Scan for the cell matching the given text and deliver its [X, Y] coordinate at center. 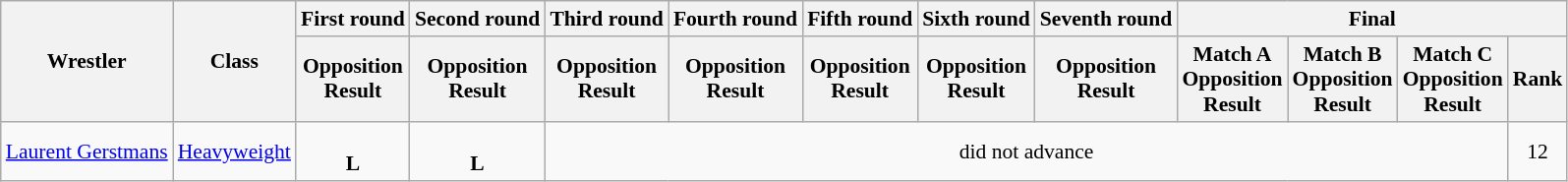
Fifth round [859, 19]
Third round [607, 19]
Seventh round [1107, 19]
Match BOppositionResult [1343, 79]
First round [353, 19]
Match COppositionResult [1453, 79]
Second round [478, 19]
Match AOppositionResult [1232, 79]
Fourth round [735, 19]
Final [1372, 19]
Laurent Gerstmans [87, 152]
Wrestler [87, 61]
Rank [1538, 79]
12 [1538, 152]
Class [234, 61]
did not advance [1026, 152]
Heavyweight [234, 152]
Sixth round [976, 19]
